For the text-containing cell, return its midpoint in [x, y] coordinate format. 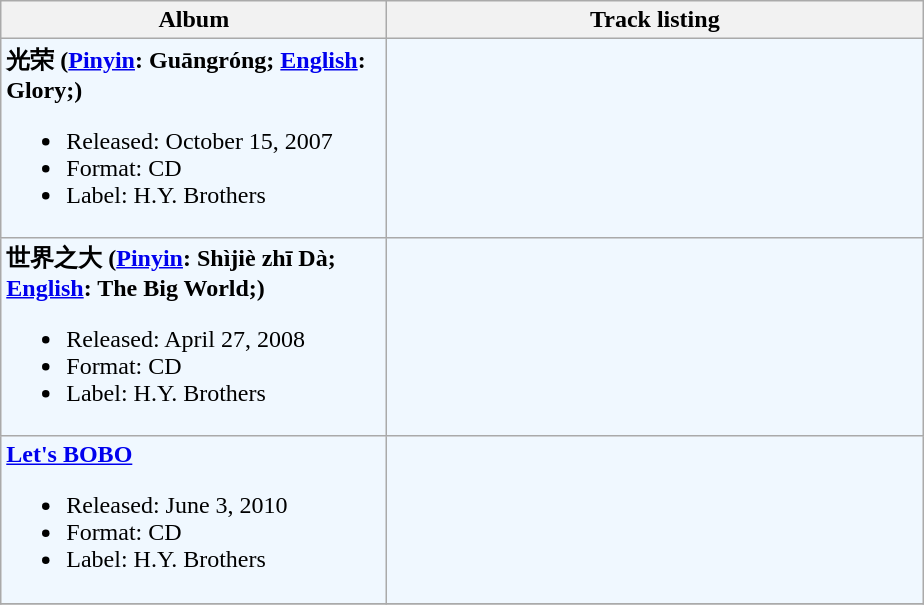
Let's BOBOReleased: June 3, 2010Format: CDLabel: H.Y. Brothers [194, 520]
Track listing [655, 20]
世界之大 (Pinyin: Shìjiè zhī Dà; English: The Big World;)Released: April 27, 2008Format: CDLabel: H.Y. Brothers [194, 336]
光荣 (Pinyin: Guāngróng; English: Glory;)Released: October 15, 2007Format: CDLabel: H.Y. Brothers [194, 138]
Album [194, 20]
